Capture the cell that displays the provided text and extract its (X, Y) central coordinate. 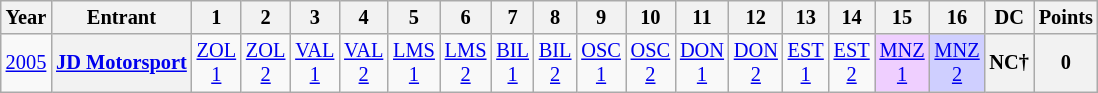
DON1 (702, 63)
Year (26, 17)
EST2 (852, 63)
BIL1 (512, 63)
6 (466, 17)
9 (600, 17)
3 (314, 17)
VAL2 (364, 63)
DON2 (756, 63)
VAL1 (314, 63)
7 (512, 17)
4 (364, 17)
1 (216, 17)
DC (1010, 17)
NC† (1010, 63)
LMS2 (466, 63)
0 (1066, 63)
12 (756, 17)
ZOL2 (266, 63)
15 (902, 17)
10 (650, 17)
EST1 (806, 63)
13 (806, 17)
MNZ2 (958, 63)
OSC1 (600, 63)
11 (702, 17)
MNZ1 (902, 63)
LMS1 (414, 63)
14 (852, 17)
JD Motorsport (121, 63)
Entrant (121, 17)
2005 (26, 63)
8 (556, 17)
BIL2 (556, 63)
5 (414, 17)
OSC2 (650, 63)
ZOL1 (216, 63)
2 (266, 17)
16 (958, 17)
Points (1066, 17)
